Determine the (x, y) coordinate at the center of the cell enclosing the given text.  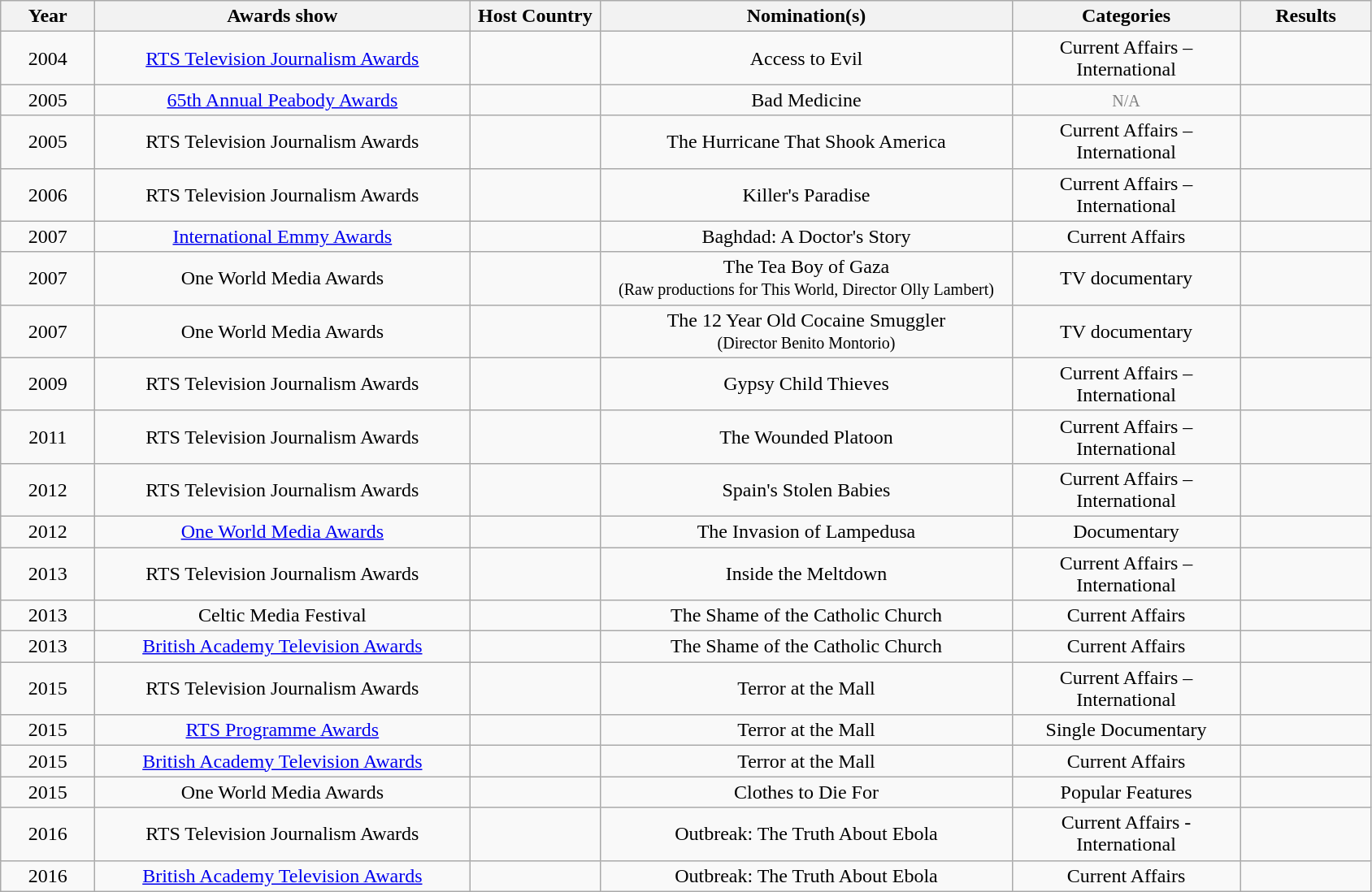
RTS Programme Awards (283, 730)
International Emmy Awards (283, 236)
Awards show (283, 16)
Inside the Meltdown (806, 574)
Nomination(s) (806, 16)
2011 (48, 437)
Categories (1127, 16)
Year (48, 16)
Current Affairs - International (1127, 834)
The Invasion of Lampedusa (806, 531)
65th Annual Peabody Awards (283, 100)
Celtic Media Festival (283, 616)
Documentary (1127, 531)
Popular Features (1127, 792)
The Wounded Platoon (806, 437)
Clothes to Die For (806, 792)
Baghdad: A Doctor's Story (806, 236)
The Tea Boy of Gaza(Raw productions for This World, Director Olly Lambert) (806, 278)
Host Country (535, 16)
Killer's Paradise (806, 195)
2006 (48, 195)
The 12 Year Old Cocaine Smuggler(Director Benito Montorio) (806, 331)
The Hurricane That Shook America (806, 141)
2004 (48, 58)
Single Documentary (1127, 730)
Gypsy Child Thieves (806, 383)
Results (1305, 16)
N/A (1127, 100)
2009 (48, 383)
Access to Evil (806, 58)
Bad Medicine (806, 100)
Spain's Stolen Babies (806, 489)
